Extract the [X, Y] coordinate from the center of the cell holding the provided text.  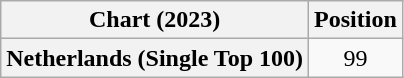
Position [356, 20]
Netherlands (Single Top 100) [155, 58]
99 [356, 58]
Chart (2023) [155, 20]
